Identify which cell holds the provided text, then report its (X, Y) central coordinate. 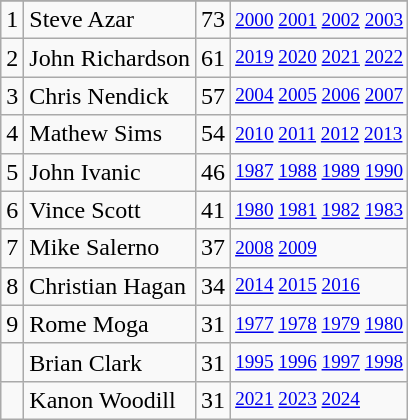
46 (214, 172)
41 (214, 210)
2 (12, 58)
Mathew Sims (110, 134)
1995 1996 1997 1998 (320, 362)
Rome Moga (110, 324)
Vince Scott (110, 210)
1977 1978 1979 1980 (320, 324)
3 (12, 96)
2021 2023 2024 (320, 400)
John Richardson (110, 58)
Christian Hagan (110, 286)
5 (12, 172)
6 (12, 210)
1 (12, 20)
2004 2005 2006 2007 (320, 96)
73 (214, 20)
2014 2015 2016 (320, 286)
7 (12, 248)
2000 2001 2002 2003 (320, 20)
9 (12, 324)
John Ivanic (110, 172)
1980 1981 1982 1983 (320, 210)
Chris Nendick (110, 96)
Kanon Woodill (110, 400)
2019 2020 2021 2022 (320, 58)
4 (12, 134)
Mike Salerno (110, 248)
61 (214, 58)
Steve Azar (110, 20)
2008 2009 (320, 248)
2010 2011 2012 2013 (320, 134)
1987 1988 1989 1990 (320, 172)
37 (214, 248)
8 (12, 286)
54 (214, 134)
Brian Clark (110, 362)
57 (214, 96)
34 (214, 286)
